Scan for the cell matching the given text and deliver its [x, y] coordinate at center. 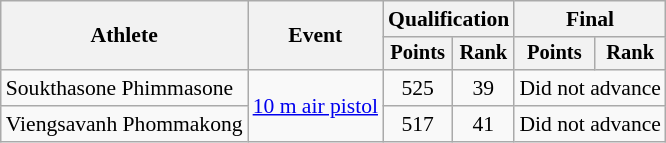
Final [590, 19]
41 [483, 124]
Viengsavanh Phommakong [124, 124]
525 [418, 88]
39 [483, 88]
517 [418, 124]
Soukthasone Phimmasone [124, 88]
Athlete [124, 36]
10 m air pistol [316, 106]
Event [316, 36]
Qualification [448, 19]
